Pinpoint the cell where the given text exists, returning its [x, y] midpoint coordinate. 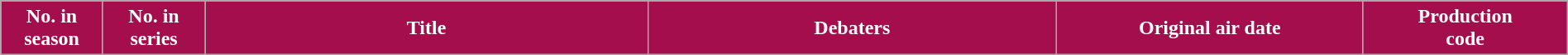
Title [427, 28]
No. inseason [52, 28]
Original air date [1209, 28]
Debaters [852, 28]
Productioncode [1465, 28]
No. inseries [154, 28]
